Identify which cell holds the provided text, then report its [X, Y] central coordinate. 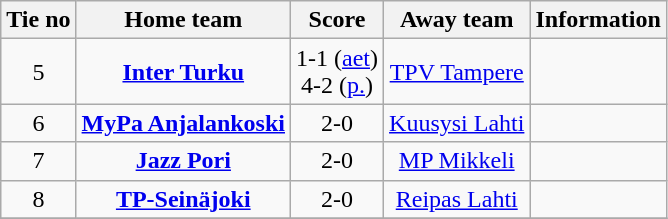
Home team [183, 20]
1-1 (aet) 4-2 (p.) [338, 72]
5 [38, 72]
6 [38, 123]
Jazz Pori [183, 161]
Information [598, 20]
Away team [457, 20]
TP-Seinäjoki [183, 199]
Score [338, 20]
Inter Turku [183, 72]
Tie no [38, 20]
TPV Tampere [457, 72]
8 [38, 199]
Reipas Lahti [457, 199]
Kuusysi Lahti [457, 123]
7 [38, 161]
MP Mikkeli [457, 161]
MyPa Anjalankoski [183, 123]
